Capture the cell that displays the provided text and extract its (X, Y) central coordinate. 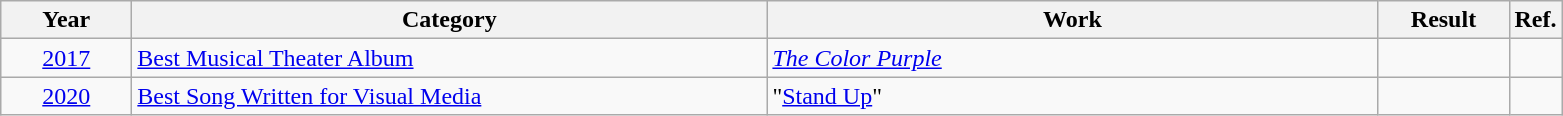
Ref. (1536, 20)
The Color Purple (1072, 58)
Best Musical Theater Album (450, 58)
Best Song Written for Visual Media (450, 96)
Year (66, 20)
Category (450, 20)
"Stand Up" (1072, 96)
2020 (66, 96)
2017 (66, 58)
Work (1072, 20)
Result (1444, 20)
